Locate the cell with the specified text and output its (X, Y) center coordinate. 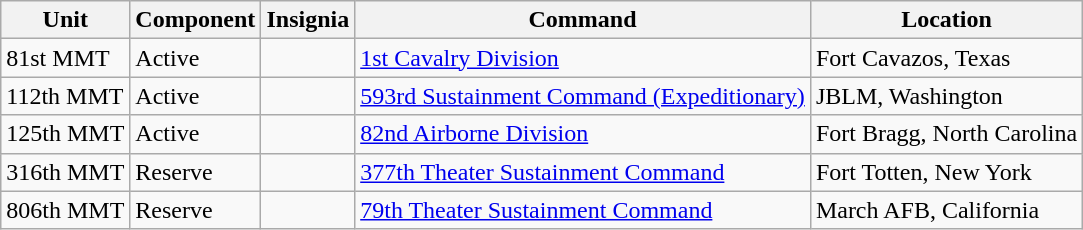
1st Cavalry Division (583, 58)
82nd Airborne Division (583, 134)
79th Theater Sustainment Command (583, 210)
Command (583, 20)
377th Theater Sustainment Command (583, 172)
112th MMT (66, 96)
125th MMT (66, 134)
March AFB, California (946, 210)
Fort Cavazos, Texas (946, 58)
316th MMT (66, 172)
Component (196, 20)
Fort Bragg, North Carolina (946, 134)
Fort Totten, New York (946, 172)
806th MMT (66, 210)
JBLM, Washington (946, 96)
81st MMT (66, 58)
Insignia (308, 20)
Location (946, 20)
593rd Sustainment Command (Expeditionary) (583, 96)
Unit (66, 20)
